Find where the given text appears and provide that cell's center as (X, Y) coordinate. 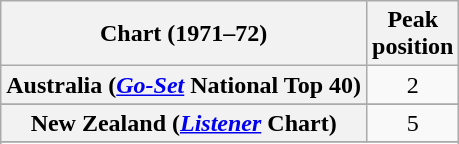
New Zealand (Listener Chart) (184, 123)
Australia (Go-Set National Top 40) (184, 85)
Peakposition (413, 34)
5 (413, 123)
Chart (1971–72) (184, 34)
2 (413, 85)
